Locate the cell with the specified text and output its [x, y] center coordinate. 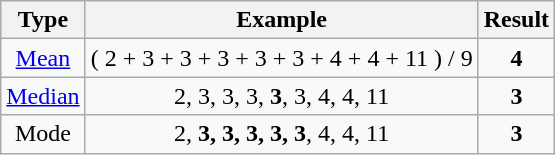
Result [516, 20]
Mean [43, 58]
4 [516, 58]
Mode [43, 134]
Type [43, 20]
Median [43, 96]
Example [282, 20]
( 2 + 3 + 3 + 3 + 3 + 3 + 4 + 4 + 11 ) / 9 [282, 58]
